For the text-containing cell, return its midpoint in [x, y] coordinate format. 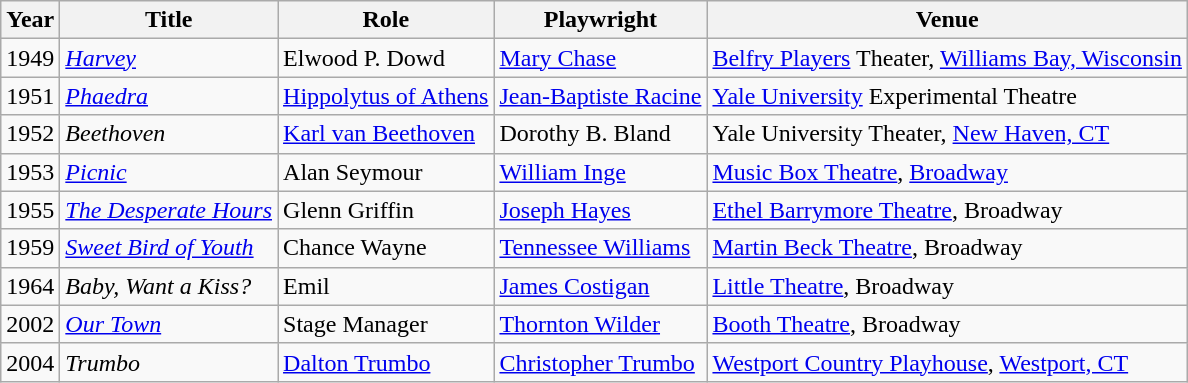
Alan Seymour [386, 172]
Little Theatre, Broadway [948, 286]
Venue [948, 20]
Jean-Baptiste Racine [600, 96]
1949 [30, 58]
Westport Country Playhouse, Westport, CT [948, 362]
Picnic [169, 172]
1959 [30, 248]
Stage Manager [386, 324]
Playwright [600, 20]
Dorothy B. Bland [600, 134]
Karl van Beethoven [386, 134]
Our Town [169, 324]
Thornton Wilder [600, 324]
Role [386, 20]
Yale University Theater, New Haven, CT [948, 134]
1952 [30, 134]
Beethoven [169, 134]
James Costigan [600, 286]
Sweet Bird of Youth [169, 248]
Booth Theatre, Broadway [948, 324]
Trumbo [169, 362]
Tennessee Williams [600, 248]
Martin Beck Theatre, Broadway [948, 248]
Glenn Griffin [386, 210]
1951 [30, 96]
Harvey [169, 58]
William Inge [600, 172]
Emil [386, 286]
Chance Wayne [386, 248]
Mary Chase [600, 58]
Hippolytus of Athens [386, 96]
Year [30, 20]
1964 [30, 286]
Elwood P. Dowd [386, 58]
Joseph Hayes [600, 210]
Title [169, 20]
Belfry Players Theater, Williams Bay, Wisconsin [948, 58]
2002 [30, 324]
1953 [30, 172]
2004 [30, 362]
Dalton Trumbo [386, 362]
Yale University Experimental Theatre [948, 96]
The Desperate Hours [169, 210]
Baby, Want a Kiss? [169, 286]
Ethel Barrymore Theatre, Broadway [948, 210]
Phaedra [169, 96]
Music Box Theatre, Broadway [948, 172]
1955 [30, 210]
Christopher Trumbo [600, 362]
